Scan for the cell matching the given text and deliver its (x, y) coordinate at center. 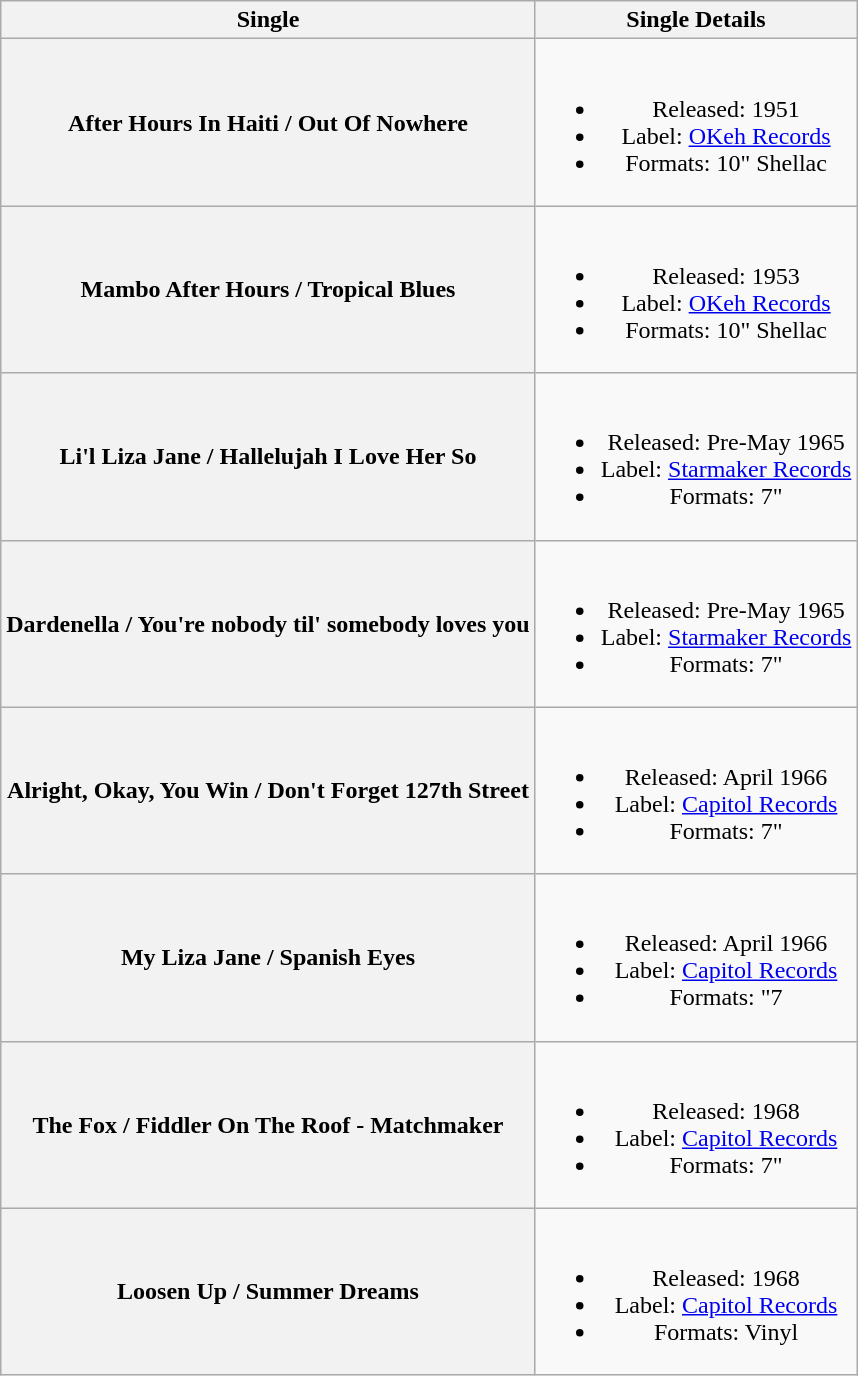
Released: 1968Label: Capitol RecordsFormats: 7" (696, 1124)
Released: 1968Label: Capitol RecordsFormats: Vinyl (696, 1292)
Mambo After Hours / Tropical Blues (268, 290)
The Fox / Fiddler On The Roof - Matchmaker (268, 1124)
Released: 1951Label: OKeh RecordsFormats: 10" Shellac (696, 122)
Li'l Liza Jane / Hallelujah I Love Her So (268, 456)
Dardenella / You're nobody til' somebody loves you (268, 624)
Alright, Okay, You Win / Don't Forget 127th Street (268, 790)
Released: April 1966Label: Capitol RecordsFormats: "7 (696, 958)
Single (268, 20)
My Liza Jane / Spanish Eyes (268, 958)
After Hours In Haiti / Out Of Nowhere (268, 122)
Single Details (696, 20)
Released: 1953Label: OKeh RecordsFormats: 10" Shellac (696, 290)
Loosen Up / Summer Dreams (268, 1292)
Released: April 1966Label: Capitol RecordsFormats: 7" (696, 790)
